Find where the given text appears and provide that cell's center as (X, Y) coordinate. 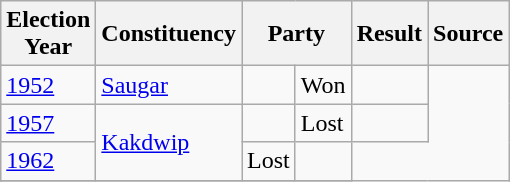
ElectionYear (48, 34)
Party (297, 34)
1962 (48, 161)
Source (468, 34)
Saugar (169, 85)
Won (323, 85)
1952 (48, 85)
Kakdwip (169, 142)
Result (389, 34)
1957 (48, 123)
Constituency (169, 34)
